For the text-containing cell, return its midpoint in [X, Y] coordinate format. 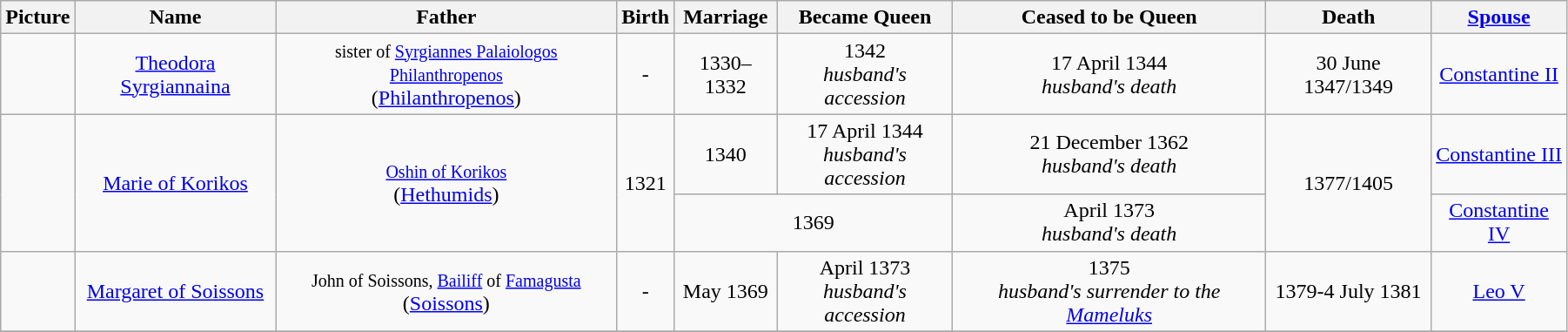
May 1369 [726, 291]
1369 [814, 223]
Constantine III [1499, 154]
Ceased to be Queen [1109, 17]
April 1373husband's accession [865, 291]
1321 [646, 183]
21 December 1362husband's death [1109, 154]
Margaret of Soissons [176, 291]
Constantine IV [1499, 223]
April 1373husband's death [1109, 223]
Constantine II [1499, 74]
Theodora Syrgiannaina [176, 74]
Birth [646, 17]
30 June 1347/1349 [1349, 74]
Leo V [1499, 291]
Picture [38, 17]
17 April 1344husband's death [1109, 74]
Spouse [1499, 17]
1330–1332 [726, 74]
sister of Syrgiannes Palaiologos Philanthropenos(Philanthropenos) [446, 74]
1342husband's accession [865, 74]
Father [446, 17]
Death [1349, 17]
17 April 1344husband's accession [865, 154]
Marriage [726, 17]
Became Queen [865, 17]
1377/1405 [1349, 183]
1340 [726, 154]
1375husband's surrender to the Mameluks [1109, 291]
Name [176, 17]
John of Soissons, Bailiff of Famagusta(Soissons) [446, 291]
Oshin of Korikos (Hethumids) [446, 183]
1379-4 July 1381 [1349, 291]
Marie of Korikos [176, 183]
